Search for the cell housing the specified text and yield its [x, y] center coordinate. 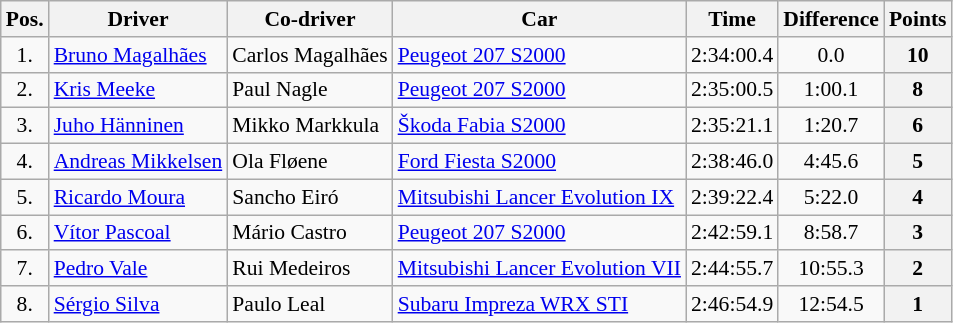
10:55.3 [831, 269]
1:00.1 [831, 90]
Mitsubishi Lancer Evolution VII [540, 269]
Pos. [25, 19]
7. [25, 269]
Difference [831, 19]
1:20.7 [831, 126]
Kris Meeke [138, 90]
Points [918, 19]
6 [918, 126]
Driver [138, 19]
Sérgio Silva [138, 304]
2:46:54.9 [732, 304]
2:35:00.5 [732, 90]
6. [25, 233]
Sancho Eiró [310, 197]
1. [25, 55]
Andreas Mikkelsen [138, 162]
Car [540, 19]
5. [25, 197]
2. [25, 90]
Paul Nagle [310, 90]
Carlos Magalhães [310, 55]
8. [25, 304]
Bruno Magalhães [138, 55]
2:39:22.4 [732, 197]
5 [918, 162]
8 [918, 90]
2:44:55.7 [732, 269]
Škoda Fabia S2000 [540, 126]
2:42:59.1 [732, 233]
4:45.6 [831, 162]
8:58.7 [831, 233]
4 [918, 197]
Pedro Vale [138, 269]
3 [918, 233]
2:35:21.1 [732, 126]
Mitsubishi Lancer Evolution IX [540, 197]
Subaru Impreza WRX STI [540, 304]
Paulo Leal [310, 304]
10 [918, 55]
12:54.5 [831, 304]
Ola Fløene [310, 162]
Co-driver [310, 19]
2 [918, 269]
Vítor Pascoal [138, 233]
Mário Castro [310, 233]
5:22.0 [831, 197]
Ricardo Moura [138, 197]
2:38:46.0 [732, 162]
Rui Medeiros [310, 269]
Juho Hänninen [138, 126]
3. [25, 126]
1 [918, 304]
0.0 [831, 55]
Time [732, 19]
Ford Fiesta S2000 [540, 162]
4. [25, 162]
Mikko Markkula [310, 126]
2:34:00.4 [732, 55]
